Determine the (X, Y) coordinate at the center of the cell enclosing the given text.  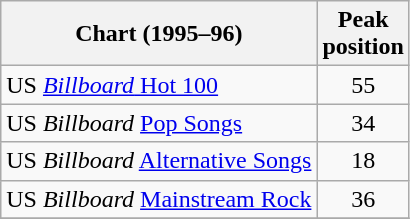
34 (363, 123)
55 (363, 85)
US Billboard Mainstream Rock (159, 199)
US Billboard Hot 100 (159, 85)
Peakposition (363, 34)
US Billboard Alternative Songs (159, 161)
36 (363, 199)
Chart (1995–96) (159, 34)
US Billboard Pop Songs (159, 123)
18 (363, 161)
